Scan for the cell matching the given text and deliver its (x, y) coordinate at center. 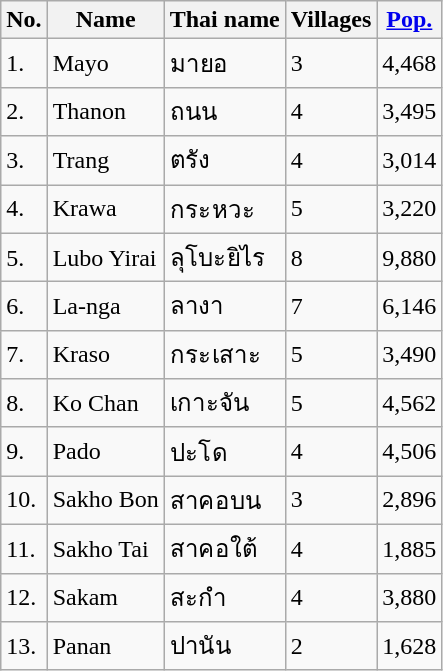
5. (24, 258)
12. (24, 598)
3,490 (410, 354)
13. (24, 646)
1. (24, 64)
Ko Chan (106, 404)
เกาะจัน (224, 404)
ลางา (224, 306)
6. (24, 306)
Sakam (106, 598)
7. (24, 354)
กระหวะ (224, 208)
10. (24, 500)
Name (106, 20)
ตรัง (224, 160)
Kraso (106, 354)
2,896 (410, 500)
Pado (106, 452)
Krawa (106, 208)
Mayo (106, 64)
Sakho Tai (106, 548)
กระเสาะ (224, 354)
3,014 (410, 160)
No. (24, 20)
3,880 (410, 598)
4,562 (410, 404)
7 (331, 306)
Trang (106, 160)
1,885 (410, 548)
2. (24, 112)
1,628 (410, 646)
Villages (331, 20)
La-nga (106, 306)
4,506 (410, 452)
สาคอบน (224, 500)
สะกำ (224, 598)
11. (24, 548)
4. (24, 208)
ปานัน (224, 646)
3,495 (410, 112)
2 (331, 646)
9. (24, 452)
สาคอใต้ (224, 548)
8 (331, 258)
ลุโบะยิไร (224, 258)
Pop. (410, 20)
ถนน (224, 112)
4,468 (410, 64)
ปะโด (224, 452)
9,880 (410, 258)
Lubo Yirai (106, 258)
Thai name (224, 20)
3,220 (410, 208)
Thanon (106, 112)
3. (24, 160)
มายอ (224, 64)
Panan (106, 646)
6,146 (410, 306)
8. (24, 404)
Sakho Bon (106, 500)
